Search for the cell housing the specified text and yield its [x, y] center coordinate. 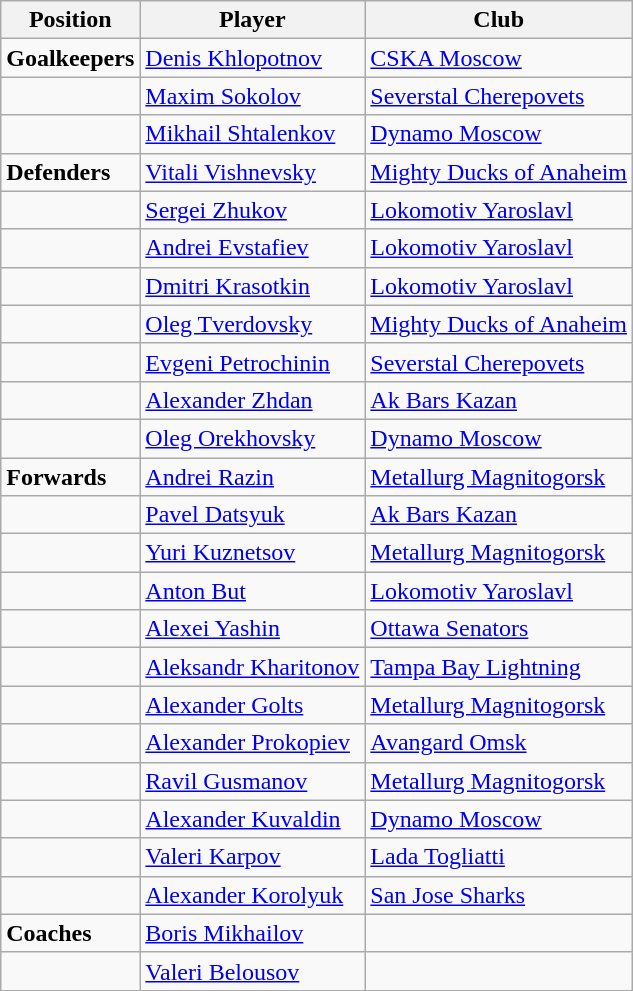
Ottawa Senators [499, 629]
CSKA Moscow [499, 58]
Dmitri Krasotkin [252, 286]
Player [252, 20]
Valeri Karpov [252, 857]
Ravil Gusmanov [252, 781]
Anton But [252, 591]
Vitali Vishnevsky [252, 172]
Evgeni Petrochinin [252, 362]
Alexei Yashin [252, 629]
Alexander Kuvaldin [252, 819]
Sergei Zhukov [252, 210]
Avangard Omsk [499, 743]
Maxim Sokolov [252, 96]
Forwards [70, 477]
Position [70, 20]
Alexander Golts [252, 705]
Oleg Tverdovsky [252, 324]
Lada Togliatti [499, 857]
Defenders [70, 172]
Oleg Orekhovsky [252, 438]
San Jose Sharks [499, 895]
Denis Khlopotnov [252, 58]
Alexander Prokopiev [252, 743]
Alexander Korolyuk [252, 895]
Tampa Bay Lightning [499, 667]
Valeri Belousov [252, 971]
Coaches [70, 933]
Aleksandr Kharitonov [252, 667]
Alexander Zhdan [252, 400]
Yuri Kuznetsov [252, 553]
Boris Mikhailov [252, 933]
Pavel Datsyuk [252, 515]
Club [499, 20]
Goalkeepers [70, 58]
Andrei Evstafiev [252, 248]
Andrei Razin [252, 477]
Mikhail Shtalenkov [252, 134]
